Find where the given text appears and provide that cell's center as [x, y] coordinate. 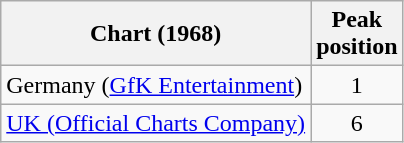
Germany (GfK Entertainment) [156, 85]
6 [357, 123]
1 [357, 85]
Chart (1968) [156, 34]
Peakposition [357, 34]
UK (Official Charts Company) [156, 123]
